Search for the cell housing the specified text and yield its (X, Y) center coordinate. 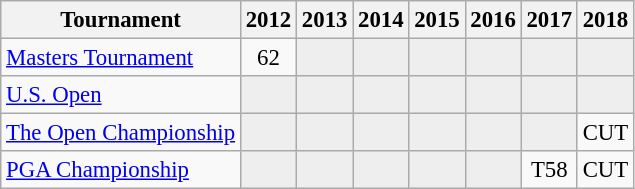
2015 (437, 20)
T58 (549, 170)
Masters Tournament (121, 58)
62 (268, 58)
2012 (268, 20)
U.S. Open (121, 95)
2014 (381, 20)
2016 (493, 20)
PGA Championship (121, 170)
The Open Championship (121, 133)
2017 (549, 20)
2013 (325, 20)
2018 (605, 20)
Tournament (121, 20)
